Output the (x, y) coordinate of the center of the cell containing the given text.  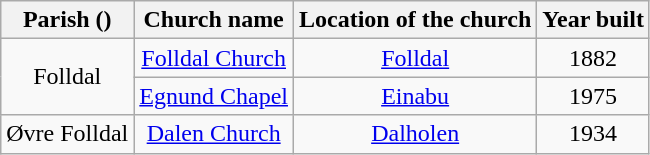
Folldal Church (214, 58)
Church name (214, 20)
Dalen Church (214, 134)
Location of the church (416, 20)
Dalholen (416, 134)
Egnund Chapel (214, 96)
1882 (594, 58)
1975 (594, 96)
1934 (594, 134)
Parish () (68, 20)
Year built (594, 20)
Øvre Folldal (68, 134)
Einabu (416, 96)
